For the text-containing cell, return its midpoint in [X, Y] coordinate format. 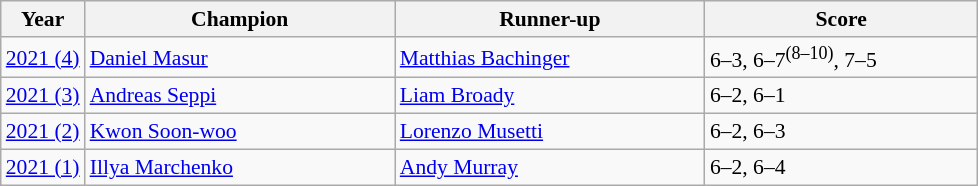
Lorenzo Musetti [550, 132]
2021 (3) [43, 96]
Andy Murray [550, 167]
Matthias Bachinger [550, 58]
Year [43, 19]
Illya Marchenko [240, 167]
Liam Broady [550, 96]
Daniel Masur [240, 58]
6–2, 6–4 [842, 167]
Champion [240, 19]
Kwon Soon-woo [240, 132]
Score [842, 19]
6–3, 6–7(8–10), 7–5 [842, 58]
2021 (1) [43, 167]
2021 (4) [43, 58]
Andreas Seppi [240, 96]
Runner-up [550, 19]
6–2, 6–1 [842, 96]
2021 (2) [43, 132]
6–2, 6–3 [842, 132]
